Identify which cell holds the provided text, then report its [X, Y] central coordinate. 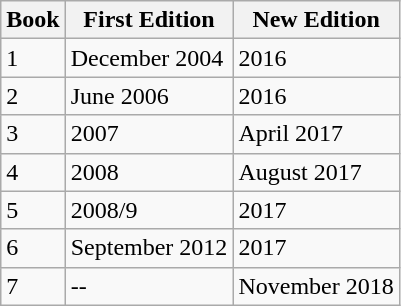
2 [33, 96]
2008/9 [149, 210]
Book [33, 20]
2007 [149, 134]
4 [33, 172]
5 [33, 210]
1 [33, 58]
November 2018 [316, 286]
December 2004 [149, 58]
6 [33, 248]
3 [33, 134]
September 2012 [149, 248]
-- [149, 286]
First Edition [149, 20]
New Edition [316, 20]
August 2017 [316, 172]
7 [33, 286]
2008 [149, 172]
April 2017 [316, 134]
June 2006 [149, 96]
